Extract the [x, y] coordinate from the center of the cell holding the provided text.  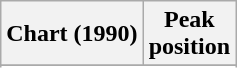
Peakposition [189, 34]
Chart (1990) [72, 34]
